For the text-containing cell, return its midpoint in [x, y] coordinate format. 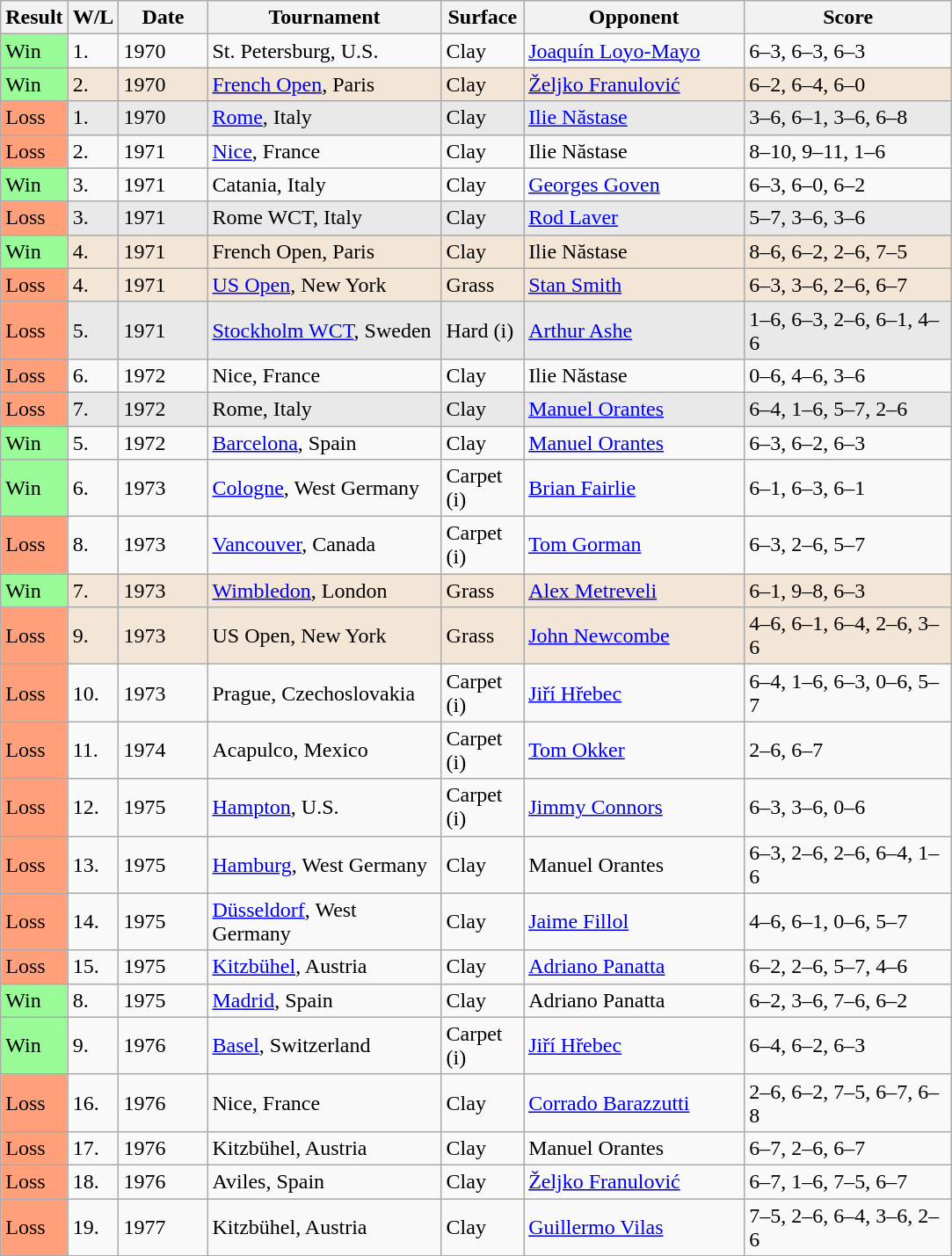
6–3, 2–6, 2–6, 6–4, 1–6 [848, 865]
19. [93, 1227]
18. [93, 1181]
7–5, 2–6, 6–4, 3–6, 2–6 [848, 1227]
8–6, 6–2, 2–6, 7–5 [848, 251]
4–6, 6–1, 0–6, 5–7 [848, 921]
John Newcombe [635, 636]
Aviles, Spain [324, 1181]
11. [93, 751]
14. [93, 921]
6–3, 6–2, 6–3 [848, 442]
3–6, 6–1, 3–6, 6–8 [848, 118]
17. [93, 1148]
0–6, 4–6, 3–6 [848, 375]
Tom Gorman [635, 545]
Catania, Italy [324, 185]
6–3, 2–6, 5–7 [848, 545]
6–1, 6–3, 6–1 [848, 489]
Rome WCT, Italy [324, 218]
Guillermo Vilas [635, 1227]
Wimbledon, London [324, 591]
Joaquín Loyo-Mayo [635, 51]
1–6, 6–3, 2–6, 6–1, 4–6 [848, 330]
Prague, Czechoslovakia [324, 693]
6–3, 6–0, 6–2 [848, 185]
Brian Fairlie [635, 489]
Cologne, West Germany [324, 489]
Georges Goven [635, 185]
6–3, 6–3, 6–3 [848, 51]
13. [93, 865]
Arthur Ashe [635, 330]
10. [93, 693]
Surface [483, 18]
St. Petersburg, U.S. [324, 51]
Jimmy Connors [635, 807]
6–1, 9–8, 6–3 [848, 591]
12. [93, 807]
1974 [164, 751]
Score [848, 18]
1977 [164, 1227]
Tournament [324, 18]
4–6, 6–1, 6–4, 2–6, 3–6 [848, 636]
Corrado Barazzutti [635, 1102]
8–10, 9–11, 1–6 [848, 151]
6–4, 1–6, 5–7, 2–6 [848, 409]
Date [164, 18]
Vancouver, Canada [324, 545]
2–6, 6–7 [848, 751]
Hamburg, West Germany [324, 865]
Madrid, Spain [324, 1000]
5–7, 3–6, 3–6 [848, 218]
Barcelona, Spain [324, 442]
6–3, 3–6, 2–6, 6–7 [848, 285]
6–2, 2–6, 5–7, 4–6 [848, 967]
Stan Smith [635, 285]
6–2, 6–4, 6–0 [848, 84]
6–4, 6–2, 6–3 [848, 1046]
Hard (i) [483, 330]
Hampton, U.S. [324, 807]
6–7, 2–6, 6–7 [848, 1148]
Düsseldorf, West Germany [324, 921]
Tom Okker [635, 751]
Basel, Switzerland [324, 1046]
W/L [93, 18]
Result [34, 18]
6–2, 3–6, 7–6, 6–2 [848, 1000]
16. [93, 1102]
6–4, 1–6, 6–3, 0–6, 5–7 [848, 693]
15. [93, 967]
Jaime Fillol [635, 921]
Acapulco, Mexico [324, 751]
6–3, 3–6, 0–6 [848, 807]
Alex Metreveli [635, 591]
Opponent [635, 18]
Stockholm WCT, Sweden [324, 330]
2–6, 6–2, 7–5, 6–7, 6–8 [848, 1102]
Rod Laver [635, 218]
6–7, 1–6, 7–5, 6–7 [848, 1181]
